Search for the cell housing the specified text and yield its [X, Y] center coordinate. 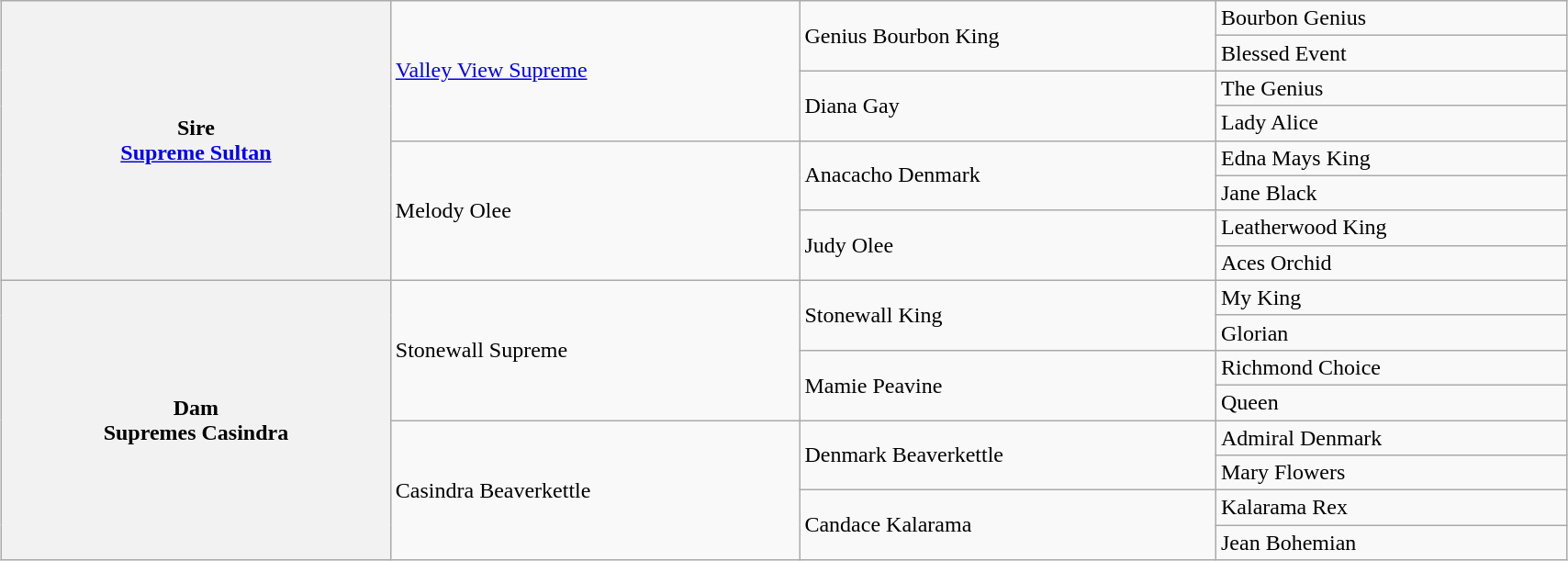
Bourbon Genius [1391, 18]
Judy Olee [1008, 245]
Anacacho Denmark [1008, 175]
Leatherwood King [1391, 228]
Edna Mays King [1391, 158]
DamSupremes Casindra [196, 420]
Genius Bourbon King [1008, 36]
Jean Bohemian [1391, 543]
Mary Flowers [1391, 473]
Richmond Choice [1391, 367]
Aces Orchid [1391, 263]
Candace Kalarama [1008, 525]
Blessed Event [1391, 53]
Stonewall Supreme [595, 350]
Valley View Supreme [595, 71]
Casindra Beaverkettle [595, 490]
SireSupreme Sultan [196, 140]
Lady Alice [1391, 123]
Mamie Peavine [1008, 385]
Glorian [1391, 332]
Melody Olee [595, 210]
My King [1391, 297]
Denmark Beaverkettle [1008, 455]
Admiral Denmark [1391, 438]
Stonewall King [1008, 315]
Jane Black [1391, 193]
Queen [1391, 402]
Diana Gay [1008, 106]
The Genius [1391, 88]
Kalarama Rex [1391, 508]
